From the cell containing the given text, extract its center point as (X, Y) coordinate. 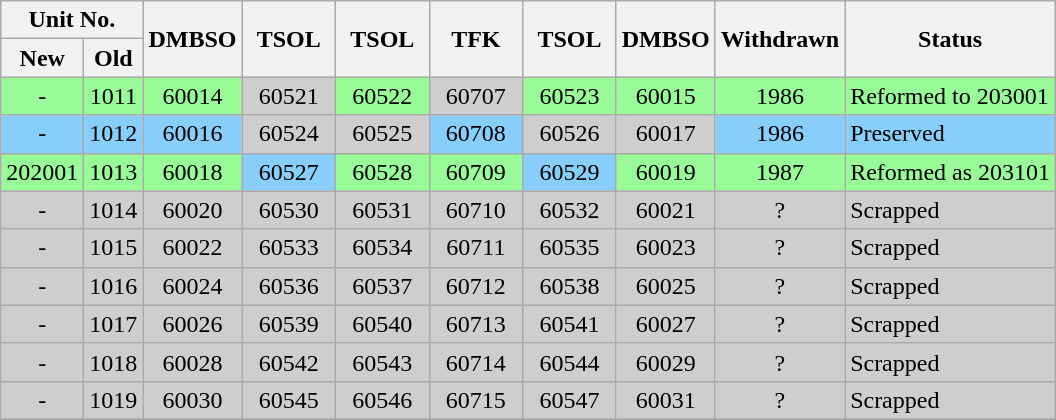
60026 (192, 324)
60535 (570, 248)
1016 (114, 286)
60532 (570, 210)
60709 (476, 172)
60536 (289, 286)
60526 (570, 134)
Unit No. (72, 20)
1011 (114, 96)
60708 (476, 134)
60530 (289, 210)
60539 (289, 324)
60018 (192, 172)
60531 (383, 210)
1015 (114, 248)
60023 (666, 248)
60014 (192, 96)
60545 (289, 400)
60031 (666, 400)
Reformed to 203001 (950, 96)
60020 (192, 210)
60542 (289, 362)
60523 (570, 96)
60527 (289, 172)
60543 (383, 362)
60025 (666, 286)
60016 (192, 134)
60524 (289, 134)
1013 (114, 172)
60537 (383, 286)
60533 (289, 248)
60713 (476, 324)
60024 (192, 286)
60528 (383, 172)
1019 (114, 400)
60021 (666, 210)
60534 (383, 248)
60712 (476, 286)
Status (950, 39)
1012 (114, 134)
60017 (666, 134)
60529 (570, 172)
1017 (114, 324)
60544 (570, 362)
Preserved (950, 134)
1018 (114, 362)
60707 (476, 96)
60029 (666, 362)
60715 (476, 400)
60015 (666, 96)
60538 (570, 286)
60546 (383, 400)
60547 (570, 400)
60525 (383, 134)
60522 (383, 96)
New (42, 58)
60022 (192, 248)
60714 (476, 362)
Old (114, 58)
TFK (476, 39)
202001 (42, 172)
60711 (476, 248)
60027 (666, 324)
60521 (289, 96)
Reformed as 203101 (950, 172)
60710 (476, 210)
Withdrawn (780, 39)
1987 (780, 172)
60019 (666, 172)
60541 (570, 324)
1014 (114, 210)
60030 (192, 400)
60540 (383, 324)
60028 (192, 362)
